Return [X, Y] of the center of cell containing provided text 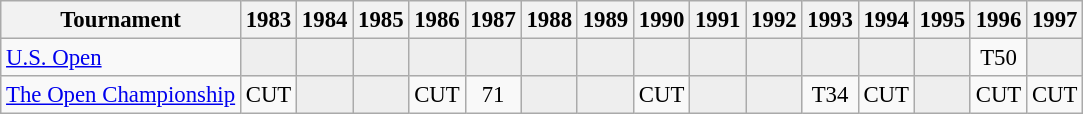
1991 [718, 20]
1997 [1055, 20]
1996 [998, 20]
1983 [268, 20]
1992 [774, 20]
T34 [830, 95]
1989 [605, 20]
1985 [381, 20]
71 [493, 95]
1990 [661, 20]
1984 [325, 20]
1987 [493, 20]
The Open Championship [121, 95]
T50 [998, 58]
U.S. Open [121, 58]
1986 [437, 20]
1994 [886, 20]
1988 [549, 20]
1993 [830, 20]
1995 [942, 20]
Tournament [121, 20]
